Return the [x, y] coordinate for the center point of the cell that contains the specified text.  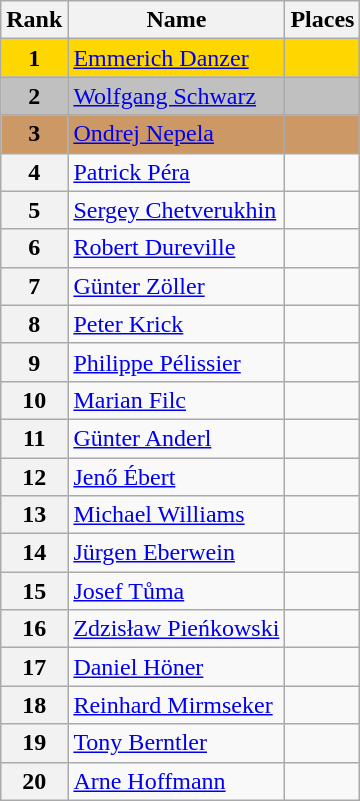
Günter Anderl [176, 438]
Name [176, 20]
18 [34, 705]
Philippe Pélissier [176, 362]
16 [34, 629]
13 [34, 515]
1 [34, 58]
Arne Hoffmann [176, 781]
Places [322, 20]
Wolfgang Schwarz [176, 96]
Jenő Ébert [176, 477]
Michael Williams [176, 515]
Tony Berntler [176, 743]
Ondrej Nepela [176, 134]
Marian Filc [176, 400]
Jürgen Eberwein [176, 553]
6 [34, 248]
Patrick Péra [176, 172]
20 [34, 781]
Sergey Chetverukhin [176, 210]
12 [34, 477]
Josef Tůma [176, 591]
Rank [34, 20]
7 [34, 286]
10 [34, 400]
Peter Krick [176, 324]
5 [34, 210]
Emmerich Danzer [176, 58]
2 [34, 96]
15 [34, 591]
Zdzisław Pieńkowski [176, 629]
19 [34, 743]
17 [34, 667]
4 [34, 172]
8 [34, 324]
14 [34, 553]
Robert Dureville [176, 248]
Reinhard Mirmseker [176, 705]
9 [34, 362]
11 [34, 438]
Günter Zöller [176, 286]
3 [34, 134]
Daniel Höner [176, 667]
